Return the [x, y] coordinate for the center point of the cell that contains the specified text.  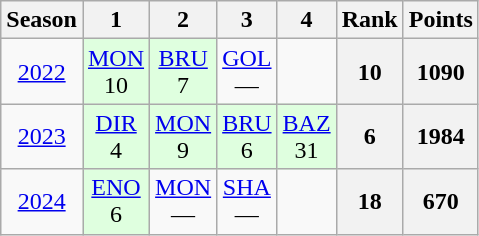
BRU6 [247, 136]
2022 [42, 72]
Points [440, 20]
SHA— [247, 202]
DIR4 [116, 136]
10 [370, 72]
6 [370, 136]
GOL— [247, 72]
MON9 [184, 136]
1090 [440, 72]
670 [440, 202]
BAZ31 [306, 136]
Rank [370, 20]
ENO6 [116, 202]
BRU7 [184, 72]
2024 [42, 202]
1984 [440, 136]
4 [306, 20]
1 [116, 20]
Season [42, 20]
2 [184, 20]
MON10 [116, 72]
MON— [184, 202]
18 [370, 202]
2023 [42, 136]
3 [247, 20]
